Return (x, y) of the center of cell containing provided text 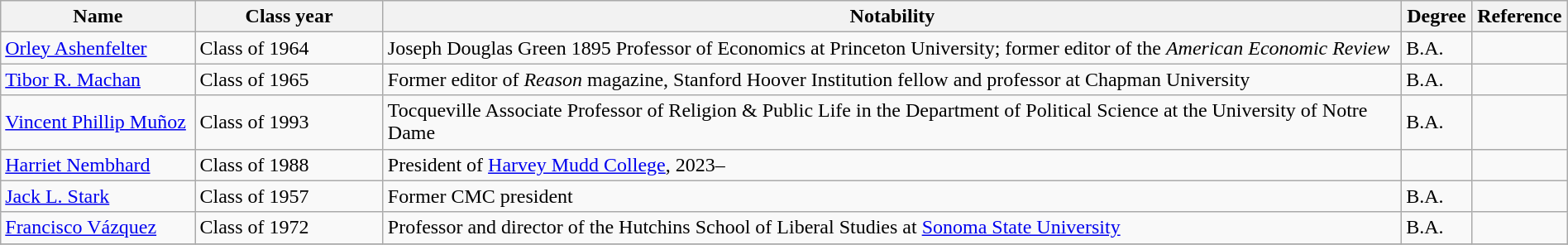
Francisco Vázquez (98, 228)
Class of 1957 (289, 196)
Name (98, 17)
Vincent Phillip Muñoz (98, 122)
Jack L. Stark (98, 196)
President of Harvey Mudd College, 2023– (892, 165)
Notability (892, 17)
Class of 1988 (289, 165)
Orley Ashenfelter (98, 48)
Class of 1965 (289, 79)
Tibor R. Machan (98, 79)
Reference (1519, 17)
Class of 1993 (289, 122)
Class year (289, 17)
Former editor of Reason magazine, Stanford Hoover Institution fellow and professor at Chapman University (892, 79)
Former CMC president (892, 196)
Class of 1964 (289, 48)
Tocqueville Associate Professor of Religion & Public Life in the Department of Political Science at the University of Notre Dame (892, 122)
Degree (1437, 17)
Joseph Douglas Green 1895 Professor of Economics at Princeton University; former editor of the American Economic Review (892, 48)
Class of 1972 (289, 228)
Professor and director of the Hutchins School of Liberal Studies at Sonoma State University (892, 228)
Harriet Nembhard (98, 165)
